Locate the cell with the specified text and output its [X, Y] center coordinate. 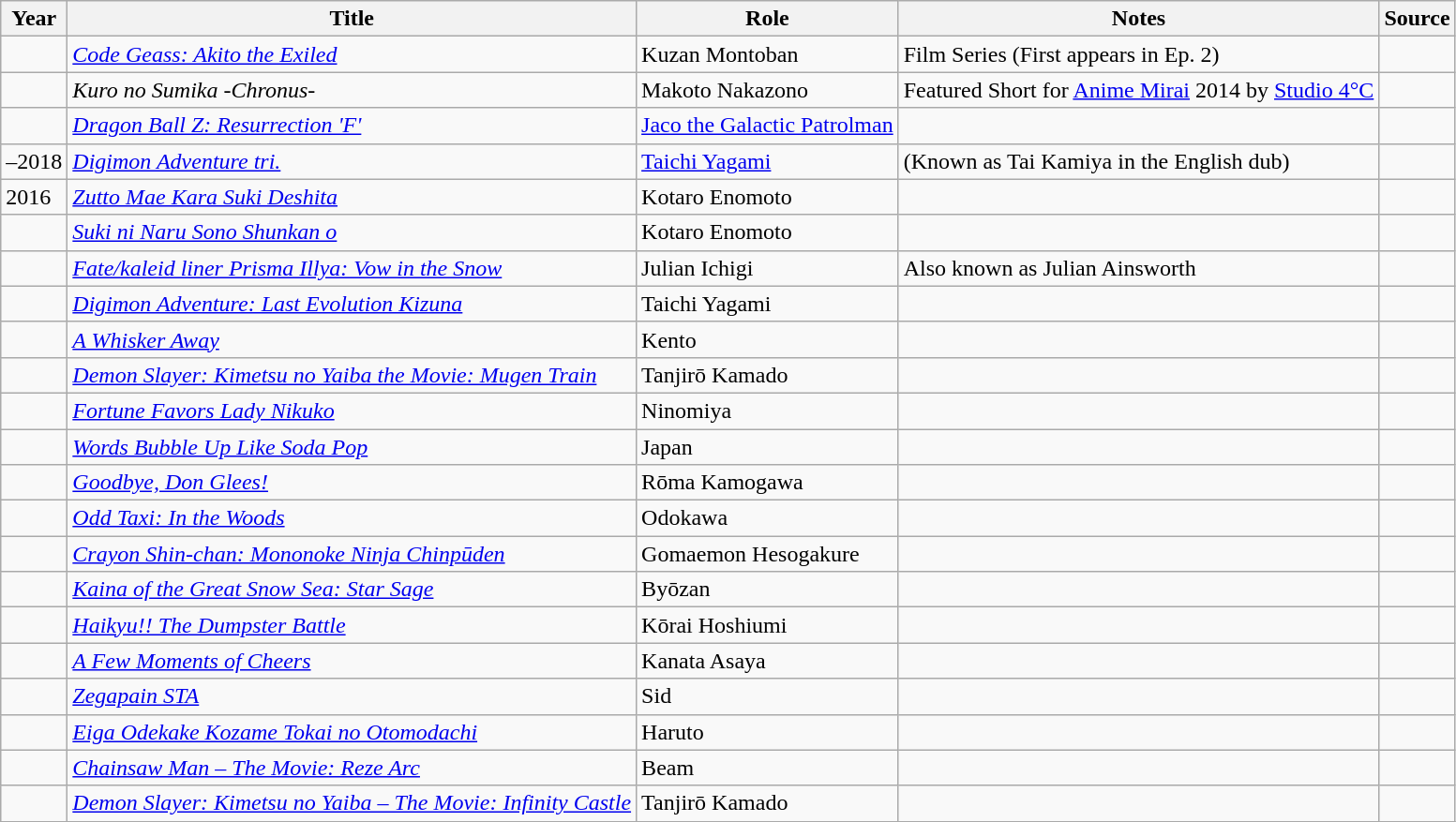
Haikyu!! The Dumpster Battle [353, 625]
(Known as Tai Kamiya in the English dub) [1138, 161]
Chainsaw Man – The Movie: Reze Arc [353, 768]
Fortune Favors Lady Nikuko [353, 411]
Jaco the Galactic Patrolman [768, 126]
A Few Moments of Cheers [353, 661]
Goodbye, Don Glees! [353, 483]
Suki ni Naru Sono Shunkan o [353, 232]
Odd Taxi: In the Woods [353, 518]
Julian Ichigi [768, 268]
Zutto Mae Kara Suki Deshita [353, 197]
Code Geass: Akito the Exiled [353, 54]
Makoto Nakazono [768, 90]
Year [34, 19]
Sid [768, 696]
Zegapain STA [353, 696]
Demon Slayer: Kimetsu no Yaiba – The Movie: Infinity Castle [353, 803]
Kaina of the Great Snow Sea: Star Sage [353, 590]
Kento [768, 339]
Eiga Odekake Kozame Tokai no Otomodachi [353, 732]
Kuzan Montoban [768, 54]
Title [353, 19]
A Whisker Away [353, 339]
Odokawa [768, 518]
Role [768, 19]
Dragon Ball Z: Resurrection 'F' [353, 126]
Kuro no Sumika -Chronus- [353, 90]
Byōzan [768, 590]
2016 [34, 197]
Haruto [768, 732]
Notes [1138, 19]
Digimon Adventure: Last Evolution Kizuna [353, 304]
Demon Slayer: Kimetsu no Yaiba the Movie: Mugen Train [353, 375]
Rōma Kamogawa [768, 483]
Digimon Adventure tri. [353, 161]
Kanata Asaya [768, 661]
Gomaemon Hesogakure [768, 554]
Source [1418, 19]
Ninomiya [768, 411]
Crayon Shin-chan: Mononoke Ninja Chinpūden [353, 554]
Words Bubble Up Like Soda Pop [353, 447]
Film Series (First appears in Ep. 2) [1138, 54]
Featured Short for Anime Mirai 2014 by Studio 4°C [1138, 90]
Kōrai Hoshiumi [768, 625]
Beam [768, 768]
–2018 [34, 161]
Also known as Julian Ainsworth [1138, 268]
Japan [768, 447]
Fate/kaleid liner Prisma Illya: Vow in the Snow [353, 268]
